Output the (X, Y) coordinate of the center of the cell containing the given text.  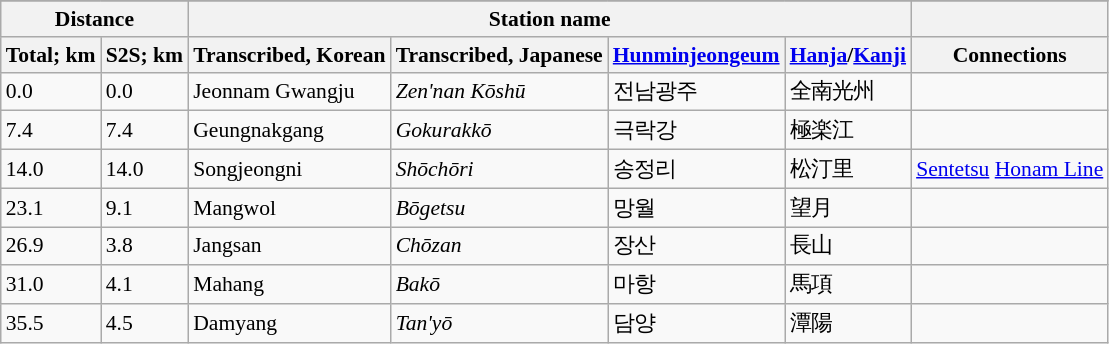
송정리 (696, 170)
31.0 (51, 286)
望月 (848, 208)
Bōgetsu (500, 208)
Tan'yō (500, 324)
3.8 (145, 246)
Hanja/Kanji (848, 55)
4.5 (145, 324)
Hunminjeongeum (696, 55)
Total; km (51, 55)
Chōzan (500, 246)
松汀里 (848, 170)
극락강 (696, 130)
전남광주 (696, 92)
Bakō (500, 286)
Sentetsu Honam Line (1010, 170)
장산 (696, 246)
9.1 (145, 208)
Distance (94, 19)
마항 (696, 286)
極楽江 (848, 130)
Mangwol (289, 208)
Connections (1010, 55)
潭陽 (848, 324)
Transcribed, Japanese (500, 55)
Shōchōri (500, 170)
Gokurakkō (500, 130)
Geungnakgang (289, 130)
Songjeongni (289, 170)
Transcribed, Korean (289, 55)
Station name (550, 19)
23.1 (51, 208)
長山 (848, 246)
Mahang (289, 286)
Jeonnam Gwangju (289, 92)
馬項 (848, 286)
S2S; km (145, 55)
4.1 (145, 286)
35.5 (51, 324)
Zen'nan Kōshū (500, 92)
全南光州 (848, 92)
망월 (696, 208)
26.9 (51, 246)
Jangsan (289, 246)
담양 (696, 324)
Damyang (289, 324)
